Detect which cell encompasses the target text, then output its [x, y] center coordinate. 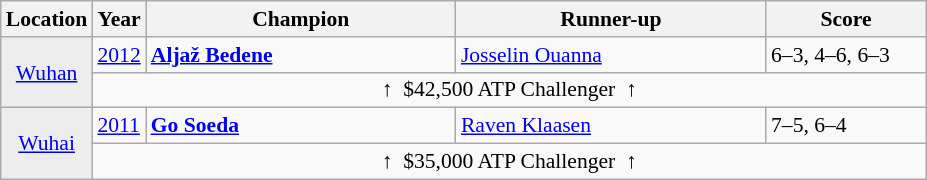
Aljaž Bedene [301, 55]
Runner-up [611, 19]
2011 [118, 126]
6–3, 4–6, 6–3 [846, 55]
Champion [301, 19]
7–5, 6–4 [846, 126]
Josselin Ouanna [611, 55]
Location [47, 19]
↑ $35,000 ATP Challenger ↑ [509, 162]
Go Soeda [301, 126]
↑ $42,500 ATP Challenger ↑ [509, 90]
Wuhai [47, 144]
Year [118, 19]
Raven Klaasen [611, 126]
Score [846, 19]
Wuhan [47, 72]
2012 [118, 55]
